Provide the [x, y] coordinate of the cell's center where the given text is located.  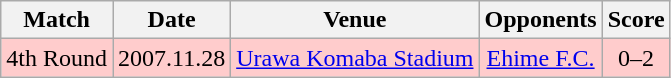
Opponents [540, 20]
Date [171, 20]
Urawa Komaba Stadium [355, 58]
Score [636, 20]
0–2 [636, 58]
Match [57, 20]
4th Round [57, 58]
Venue [355, 20]
2007.11.28 [171, 58]
Ehime F.C. [540, 58]
